Return the (x, y) coordinate for the center point of the cell that contains the specified text.  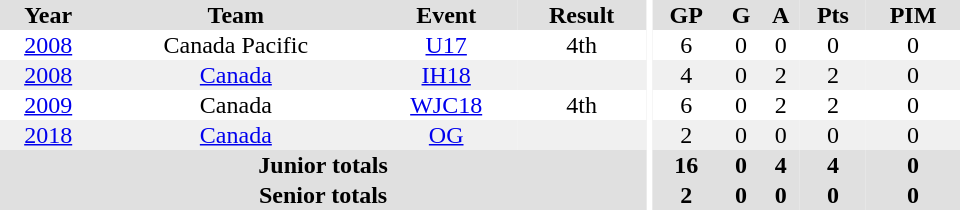
Event (446, 15)
A (780, 15)
PIM (913, 15)
2018 (48, 135)
2009 (48, 105)
Team (236, 15)
GP (686, 15)
G (740, 15)
WJC18 (446, 105)
Junior totals (323, 165)
Year (48, 15)
U17 (446, 45)
Pts (833, 15)
Senior totals (323, 195)
Result (582, 15)
16 (686, 165)
IH18 (446, 75)
OG (446, 135)
Canada Pacific (236, 45)
